Extract the [X, Y] coordinate from the center of the cell holding the provided text.  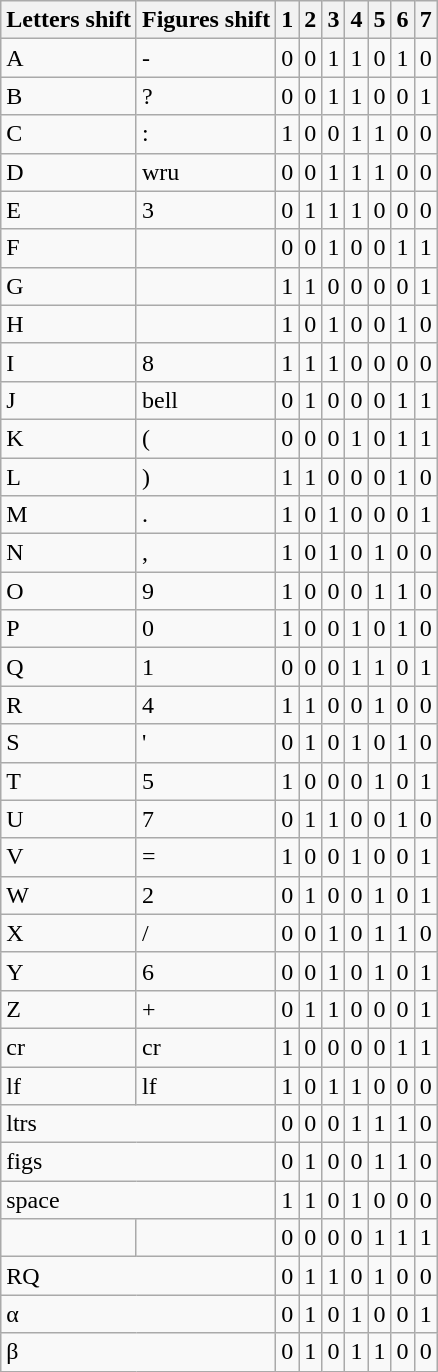
U [69, 819]
I [69, 362]
O [69, 591]
, [206, 553]
9 [206, 591]
W [69, 895]
Letters shift [69, 20]
β [138, 1352]
: [206, 134]
L [69, 477]
P [69, 629]
( [206, 438]
A [69, 58]
B [69, 96]
V [69, 857]
α [138, 1314]
- [206, 58]
J [69, 400]
8 [206, 362]
/ [206, 933]
wru [206, 172]
E [69, 210]
T [69, 781]
RQ [138, 1276]
R [69, 705]
M [69, 515]
S [69, 743]
= [206, 857]
X [69, 933]
bell [206, 400]
D [69, 172]
K [69, 438]
C [69, 134]
+ [206, 1009]
) [206, 477]
G [69, 286]
Y [69, 971]
N [69, 553]
H [69, 324]
space [138, 1200]
Z [69, 1009]
ltrs [138, 1124]
Q [69, 667]
. [206, 515]
Figures shift [206, 20]
? [206, 96]
' [206, 743]
F [69, 248]
figs [138, 1162]
